Detect which cell encompasses the target text, then output its (X, Y) center coordinate. 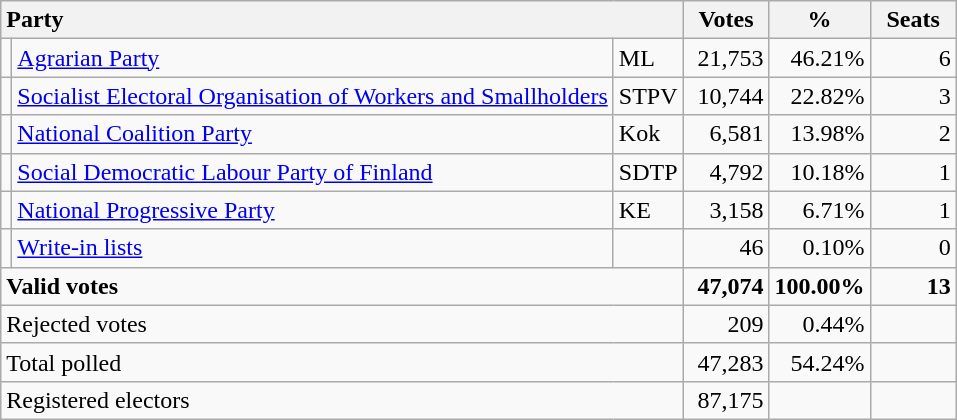
209 (726, 324)
SDTP (648, 172)
22.82% (820, 96)
National Coalition Party (312, 134)
4,792 (726, 172)
Registered electors (342, 400)
Socialist Electoral Organisation of Workers and Smallholders (312, 96)
Agrarian Party (312, 58)
0.44% (820, 324)
87,175 (726, 400)
13 (913, 286)
100.00% (820, 286)
3 (913, 96)
ML (648, 58)
46.21% (820, 58)
Total polled (342, 362)
Kok (648, 134)
% (820, 20)
6,581 (726, 134)
47,283 (726, 362)
Valid votes (342, 286)
6.71% (820, 210)
13.98% (820, 134)
6 (913, 58)
10.18% (820, 172)
21,753 (726, 58)
0 (913, 248)
STPV (648, 96)
0.10% (820, 248)
National Progressive Party (312, 210)
Write-in lists (312, 248)
Rejected votes (342, 324)
3,158 (726, 210)
54.24% (820, 362)
46 (726, 248)
Votes (726, 20)
Party (342, 20)
Social Democratic Labour Party of Finland (312, 172)
47,074 (726, 286)
Seats (913, 20)
10,744 (726, 96)
2 (913, 134)
KE (648, 210)
